Extract the [x, y] coordinate from the center of the cell holding the provided text.  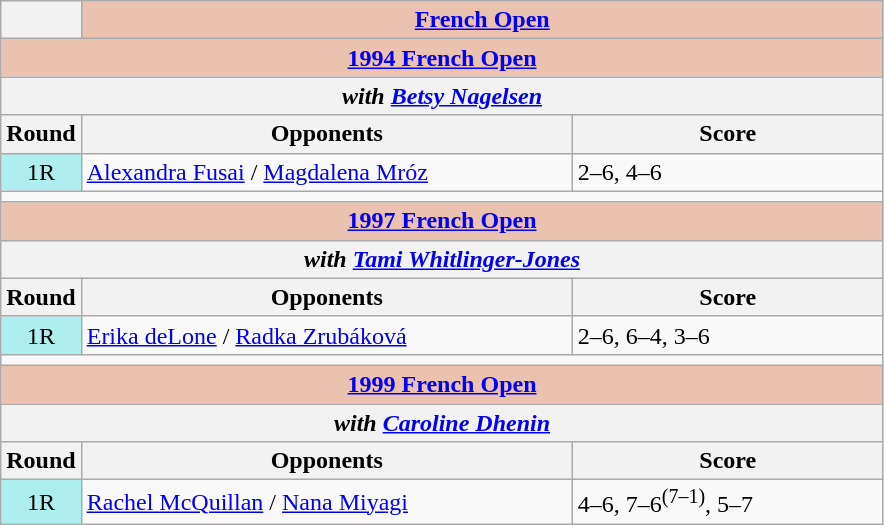
with Betsy Nagelsen [442, 96]
French Open [482, 20]
with Caroline Dhenin [442, 423]
1999 French Open [442, 384]
Alexandra Fusai / Magdalena Mróz [326, 172]
2–6, 6–4, 3–6 [728, 335]
with Tami Whitlinger-Jones [442, 259]
4–6, 7–6(7–1), 5–7 [728, 502]
2–6, 4–6 [728, 172]
Erika deLone / Radka Zrubáková [326, 335]
Rachel McQuillan / Nana Miyagi [326, 502]
1994 French Open [442, 58]
1997 French Open [442, 221]
